From the cell containing the given text, extract its center point as (x, y) coordinate. 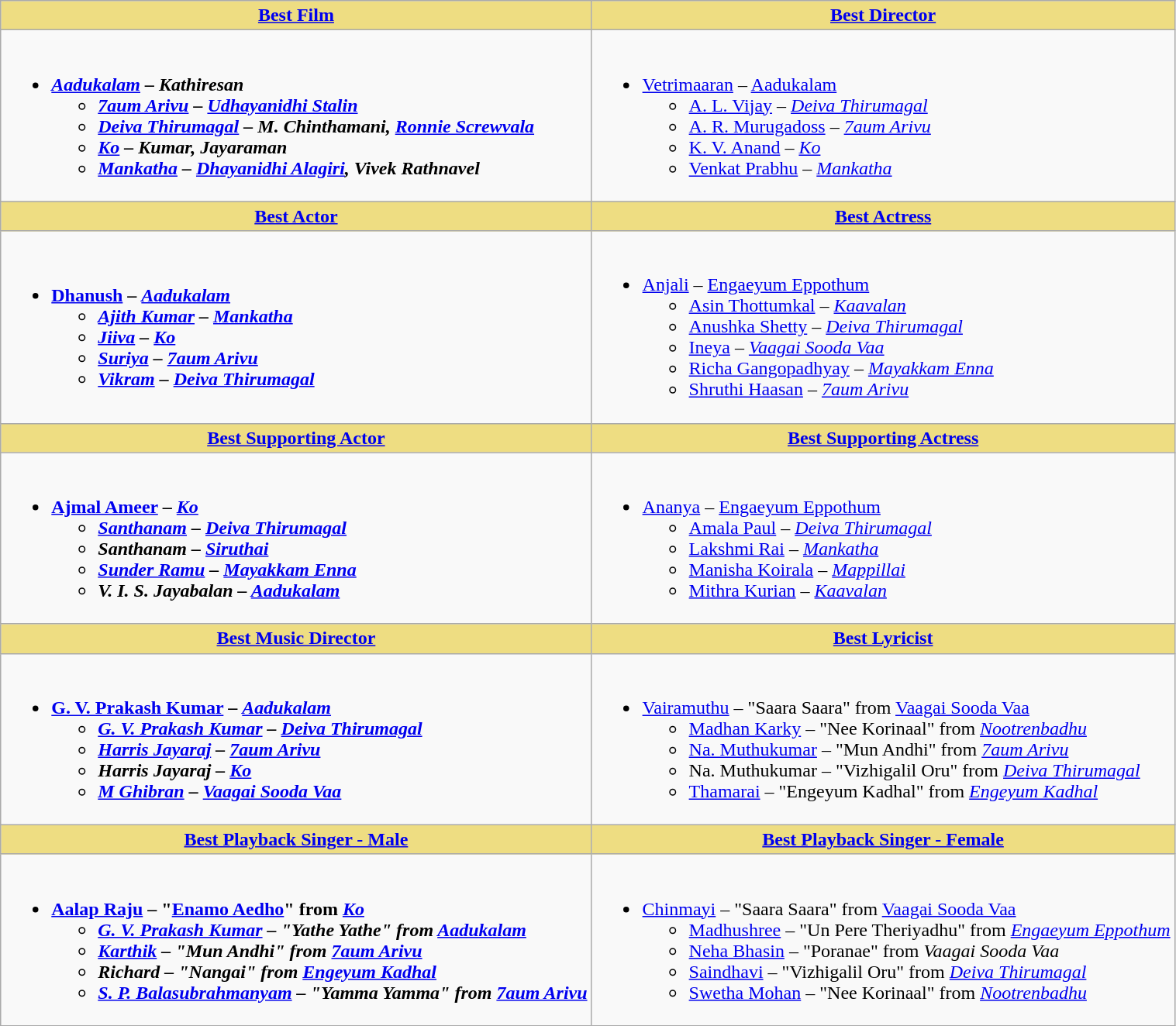
Vetrimaaran – AadukalamA. L. Vijay – Deiva ThirumagalA. R. Murugadoss – 7aum ArivuK. V. Anand – KoVenkat Prabhu – Mankatha (883, 116)
Best Film (296, 15)
Ajmal Ameer – KoSanthanam – Deiva ThirumagalSanthanam – SiruthaiSunder Ramu – Mayakkam EnnaV. I. S. Jayabalan – Aadukalam (296, 538)
Best Actor (296, 216)
Best Lyricist (883, 639)
Best Director (883, 15)
Ananya – Engaeyum EppothumAmala Paul – Deiva ThirumagalLakshmi Rai – MankathaManisha Koirala – MappillaiMithra Kurian – Kaavalan (883, 538)
Best Actress (883, 216)
G. V. Prakash Kumar – AadukalamG. V. Prakash Kumar – Deiva ThirumagalHarris Jayaraj – 7aum ArivuHarris Jayaraj – KoM Ghibran – Vaagai Sooda Vaa (296, 739)
Best Supporting Actor (296, 438)
Best Music Director (296, 639)
Best Playback Singer - Male (296, 839)
Dhanush – AadukalamAjith Kumar – MankathaJiiva – KoSuriya – 7aum ArivuVikram – Deiva Thirumagal (296, 327)
Best Supporting Actress (883, 438)
Best Playback Singer - Female (883, 839)
